For the text-containing cell, return its midpoint in [x, y] coordinate format. 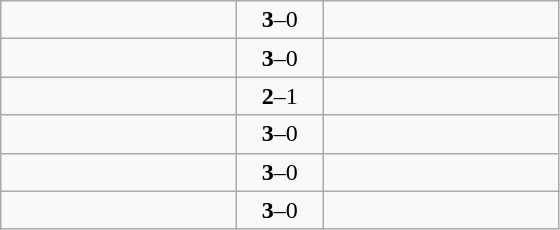
2–1 [280, 96]
